From the cell containing the given text, extract its center point as [X, Y] coordinate. 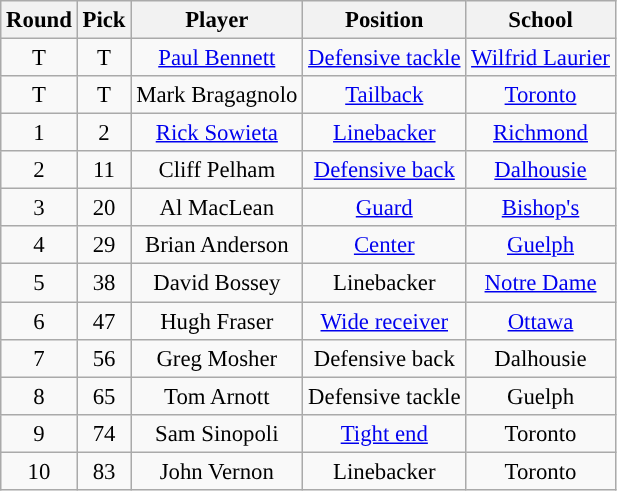
38 [104, 283]
Mark Bragagnolo [217, 95]
Al MacLean [217, 208]
Richmond [540, 133]
74 [104, 433]
Center [384, 245]
Brian Anderson [217, 245]
Round [39, 20]
6 [39, 321]
School [540, 20]
4 [39, 245]
Pick [104, 20]
10 [39, 471]
8 [39, 396]
John Vernon [217, 471]
Notre Dame [540, 283]
Guard [384, 208]
47 [104, 321]
Bishop's [540, 208]
Player [217, 20]
5 [39, 283]
29 [104, 245]
Wide receiver [384, 321]
65 [104, 396]
Position [384, 20]
Paul Bennett [217, 58]
Greg Mosher [217, 358]
56 [104, 358]
7 [39, 358]
David Bossey [217, 283]
Hugh Fraser [217, 321]
Rick Sowieta [217, 133]
3 [39, 208]
Sam Sinopoli [217, 433]
9 [39, 433]
Ottawa [540, 321]
83 [104, 471]
Tailback [384, 95]
Cliff Pelham [217, 170]
Tom Arnott [217, 396]
Tight end [384, 433]
1 [39, 133]
11 [104, 170]
Wilfrid Laurier [540, 58]
20 [104, 208]
